Identify which cell holds the provided text, then report its [x, y] central coordinate. 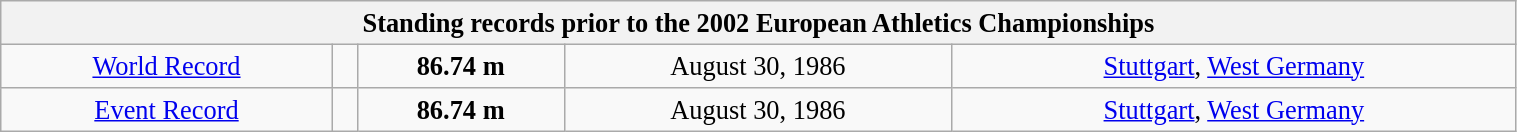
World Record [167, 66]
Standing records prior to the 2002 European Athletics Championships [758, 22]
Event Record [167, 109]
